Search for the cell housing the specified text and yield its [X, Y] center coordinate. 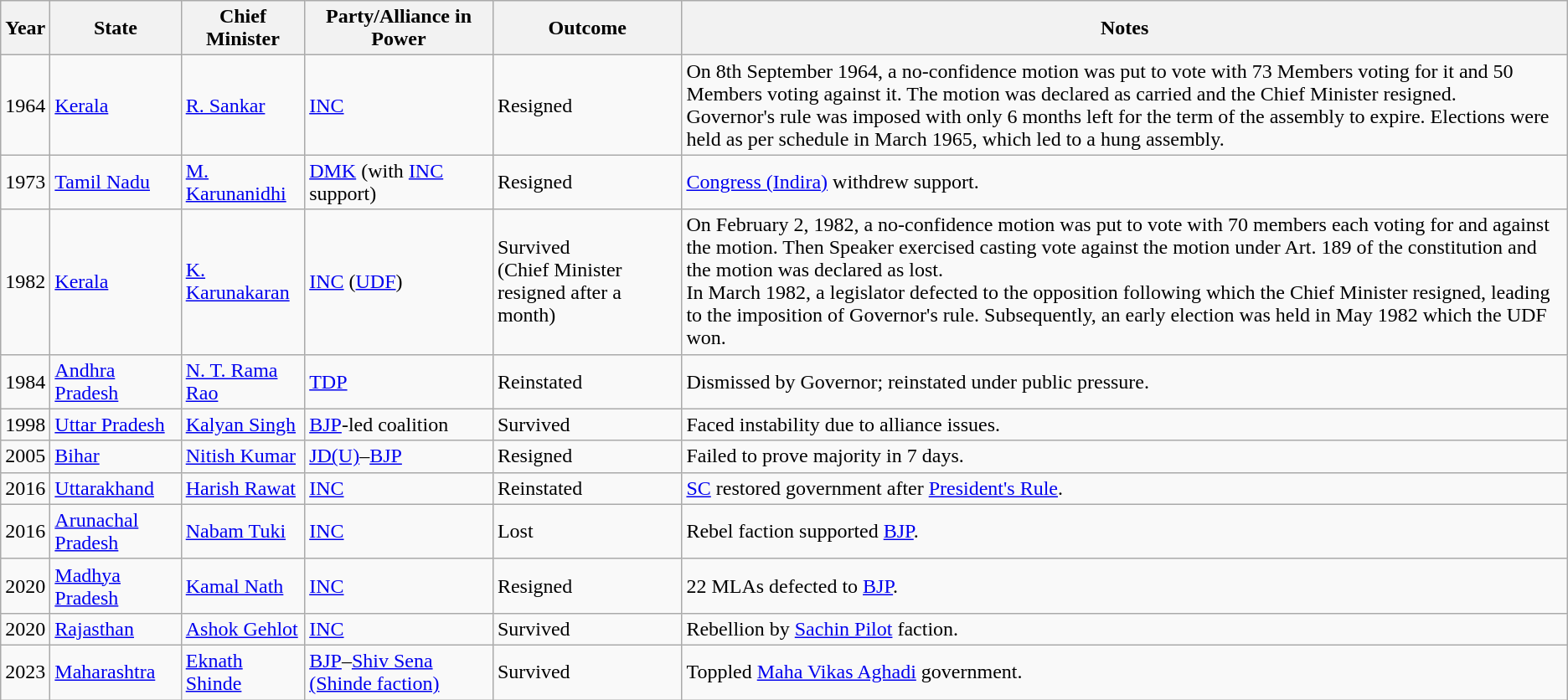
Maharashtra [116, 672]
1982 [25, 281]
2023 [25, 672]
Chief Minister [243, 28]
22 MLAs defected to BJP. [1124, 586]
Failed to prove majority in 7 days. [1124, 456]
Rajasthan [116, 629]
1984 [25, 382]
M. Karunanidhi [243, 183]
1973 [25, 183]
Survived(Chief Minister resigned after a month) [587, 281]
TDP [399, 382]
Year [25, 28]
State [116, 28]
Dismissed by Governor; reinstated under public pressure. [1124, 382]
Bihar [116, 456]
Nabam Tuki [243, 531]
Rebellion by Sachin Pilot faction. [1124, 629]
BJP–Shiv Sena (Shinde faction) [399, 672]
Andhra Pradesh [116, 382]
Faced instability due to alliance issues. [1124, 425]
Madhya Pradesh [116, 586]
Harish Rawat [243, 488]
Party/Alliance in Power [399, 28]
Nitish Kumar [243, 456]
2005 [25, 456]
K. Karunakaran [243, 281]
Rebel faction supported BJP. [1124, 531]
1998 [25, 425]
R. Sankar [243, 106]
Kamal Nath [243, 586]
JD(U)–BJP [399, 456]
Uttar Pradesh [116, 425]
INC (UDF) [399, 281]
Eknath Shinde [243, 672]
Congress (Indira) withdrew support. [1124, 183]
Outcome [587, 28]
Arunachal Pradesh [116, 531]
Uttarakhand [116, 488]
Toppled Maha Vikas Aghadi government. [1124, 672]
1964 [25, 106]
N. T. Rama Rao [243, 382]
Kalyan Singh [243, 425]
Tamil Nadu [116, 183]
DMK (with INC support) [399, 183]
BJP-led coalition [399, 425]
Lost [587, 531]
Ashok Gehlot [243, 629]
Notes [1124, 28]
SC restored government after President's Rule. [1124, 488]
